Extract the [X, Y] coordinate from the center of the cell holding the provided text.  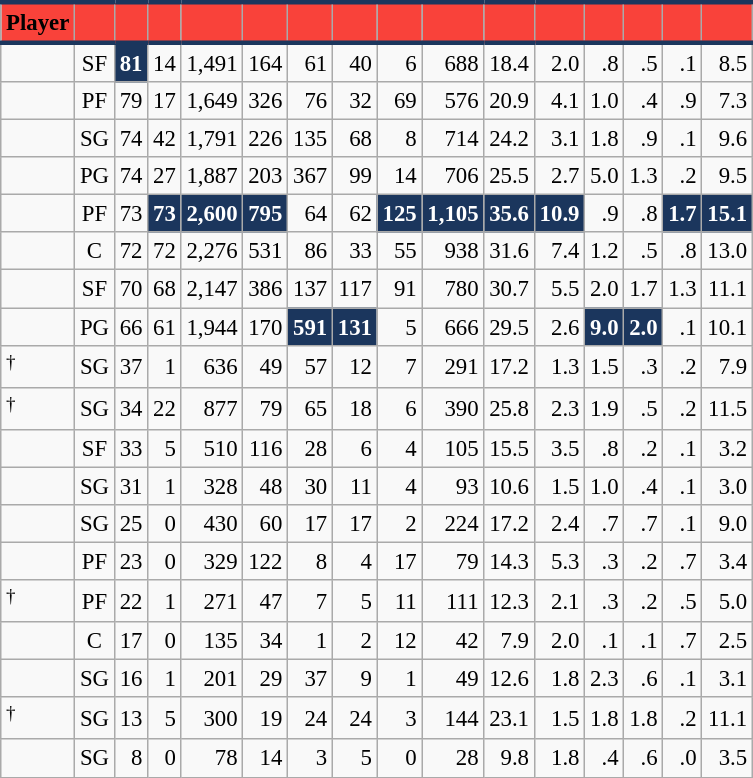
10.1 [727, 327]
15.5 [509, 449]
117 [354, 289]
224 [453, 524]
226 [266, 139]
1,105 [453, 214]
2,600 [212, 214]
1.2 [604, 251]
23.1 [509, 718]
14.3 [509, 561]
706 [453, 176]
144 [453, 718]
636 [212, 366]
591 [310, 327]
510 [212, 449]
86 [310, 251]
16 [130, 679]
76 [310, 101]
12.3 [509, 601]
122 [266, 561]
40 [354, 62]
326 [266, 101]
111 [453, 601]
32 [354, 101]
131 [354, 327]
57 [310, 366]
27 [164, 176]
10.9 [559, 214]
2.7 [559, 176]
13.0 [727, 251]
29 [266, 679]
531 [266, 251]
11.5 [727, 408]
70 [130, 289]
9.8 [509, 759]
780 [453, 289]
7.3 [727, 101]
35.6 [509, 214]
430 [212, 524]
666 [453, 327]
65 [310, 408]
938 [453, 251]
877 [212, 408]
48 [266, 486]
10.6 [509, 486]
78 [212, 759]
20.9 [509, 101]
64 [310, 214]
60 [266, 524]
3.0 [727, 486]
23 [130, 561]
1,944 [212, 327]
125 [400, 214]
18 [354, 408]
5.5 [559, 289]
25 [130, 524]
81 [130, 62]
2,276 [212, 251]
271 [212, 601]
367 [310, 176]
1,887 [212, 176]
9 [354, 679]
5.3 [559, 561]
2,147 [212, 289]
62 [354, 214]
1.9 [604, 408]
29.5 [509, 327]
25.5 [509, 176]
31 [130, 486]
137 [310, 289]
203 [266, 176]
1,491 [212, 62]
2.1 [559, 601]
386 [266, 289]
12.6 [509, 679]
1,649 [212, 101]
688 [453, 62]
30 [310, 486]
2.5 [727, 641]
18.4 [509, 62]
164 [266, 62]
55 [400, 251]
2.6 [559, 327]
795 [266, 214]
576 [453, 101]
116 [266, 449]
291 [453, 366]
170 [266, 327]
91 [400, 289]
66 [130, 327]
3.2 [727, 449]
13 [130, 718]
2.4 [559, 524]
99 [354, 176]
15.1 [727, 214]
Player [38, 22]
93 [453, 486]
25.8 [509, 408]
24.2 [509, 139]
329 [212, 561]
7.4 [559, 251]
714 [453, 139]
31.6 [509, 251]
328 [212, 486]
8.5 [727, 62]
9.5 [727, 176]
390 [453, 408]
105 [453, 449]
3.4 [727, 561]
19 [266, 718]
30.7 [509, 289]
47 [266, 601]
69 [400, 101]
4.1 [559, 101]
1,791 [212, 139]
.0 [682, 759]
201 [212, 679]
9.6 [727, 139]
300 [212, 718]
